Detect which cell encompasses the target text, then output its (X, Y) center coordinate. 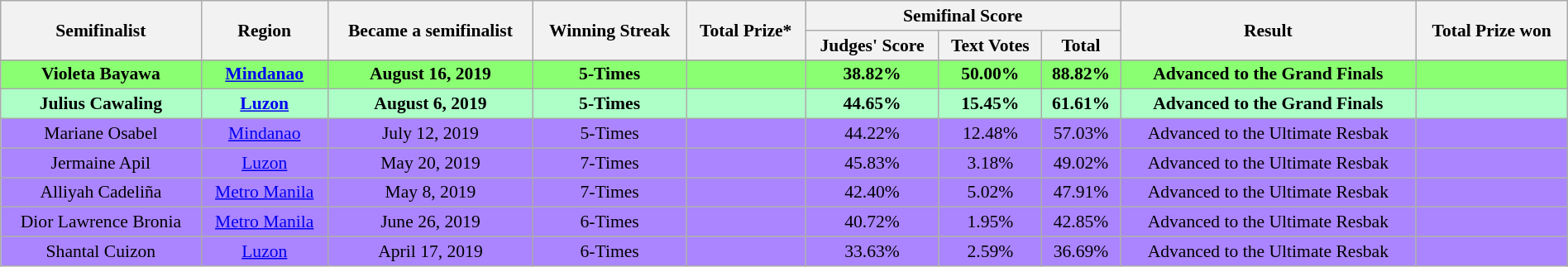
Text Votes (990, 45)
Region (265, 30)
July 12, 2019 (430, 134)
38.82% (872, 74)
August 16, 2019 (430, 74)
Violeta Bayawa (101, 74)
Semifinal Score (963, 16)
12.48% (990, 134)
40.72% (872, 222)
June 26, 2019 (430, 222)
Result (1269, 30)
Total (1080, 45)
Mariane Osabel (101, 134)
August 6, 2019 (430, 104)
47.91% (1080, 193)
Became a semifinalist (430, 30)
Total Prize* (746, 30)
49.02% (1080, 163)
3.18% (990, 163)
57.03% (1080, 134)
15.45% (990, 104)
1.95% (990, 222)
2.59% (990, 251)
33.63% (872, 251)
44.22% (872, 134)
Winning Streak (609, 30)
42.85% (1080, 222)
Alliyah Cadeliña (101, 193)
5.02% (990, 193)
April 17, 2019 (430, 251)
36.69% (1080, 251)
Total Prize won (1492, 30)
Judges' Score (872, 45)
Jermaine Apil (101, 163)
61.61% (1080, 104)
May 20, 2019 (430, 163)
Shantal Cuizon (101, 251)
45.83% (872, 163)
Semifinalist (101, 30)
Dior Lawrence Bronia (101, 222)
Julius Cawaling (101, 104)
88.82% (1080, 74)
42.40% (872, 193)
May 8, 2019 (430, 193)
50.00% (990, 74)
44.65% (872, 104)
